Find where the given text appears and provide that cell's center as (X, Y) coordinate. 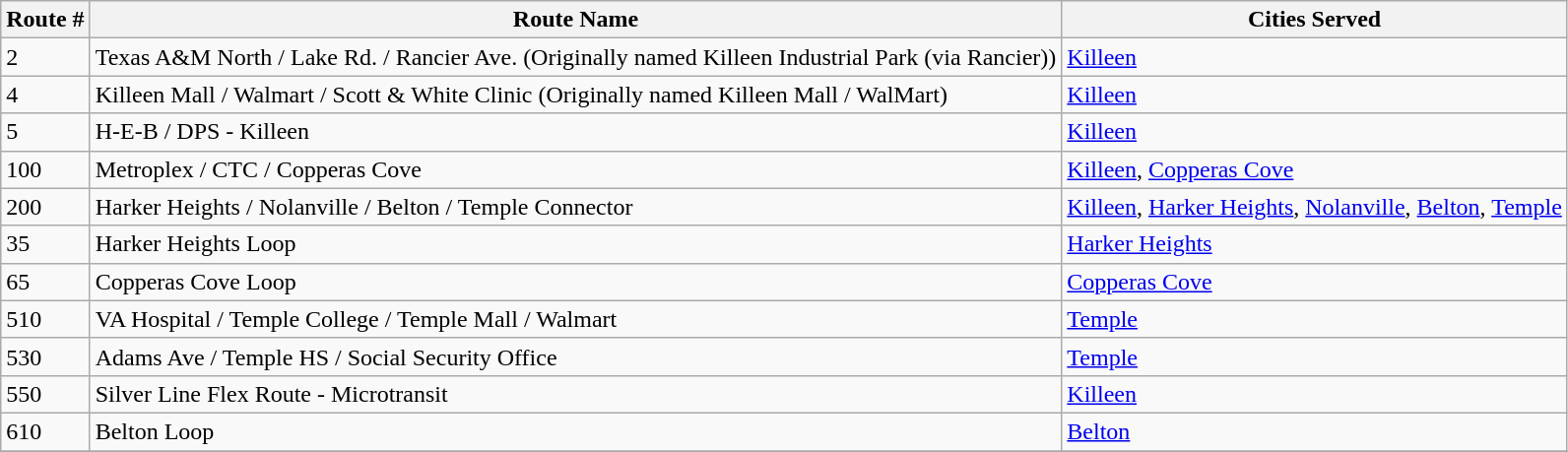
4 (45, 95)
610 (45, 431)
Copperas Cove Loop (575, 282)
Killeen Mall / Walmart / Scott & White Clinic (Originally named Killeen Mall / WalMart) (575, 95)
100 (45, 169)
Silver Line Flex Route - Microtransit (575, 394)
H-E-B / DPS - Killeen (575, 132)
Route # (45, 20)
550 (45, 394)
510 (45, 319)
530 (45, 356)
Belton (1315, 431)
65 (45, 282)
Route Name (575, 20)
Metroplex / CTC / Copperas Cove (575, 169)
Cities Served (1315, 20)
Belton Loop (575, 431)
Texas A&M North / Lake Rd. / Rancier Ave. (Originally named Killeen Industrial Park (via Rancier)) (575, 57)
Killeen, Copperas Cove (1315, 169)
Harker Heights Loop (575, 244)
Copperas Cove (1315, 282)
2 (45, 57)
35 (45, 244)
Adams Ave / Temple HS / Social Security Office (575, 356)
Harker Heights (1315, 244)
Harker Heights / Nolanville / Belton / Temple Connector (575, 207)
VA Hospital / Temple College / Temple Mall / Walmart (575, 319)
200 (45, 207)
Killeen, Harker Heights, Nolanville, Belton, Temple (1315, 207)
5 (45, 132)
